Find where the given text appears and provide that cell's center as [X, Y] coordinate. 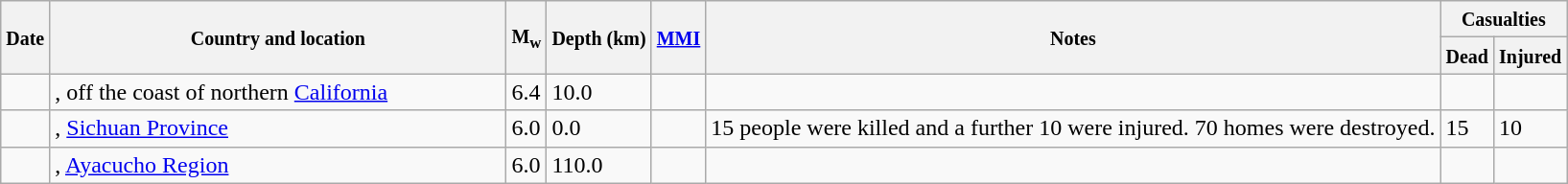
Depth (km) [598, 37]
0.0 [598, 128]
Notes [1073, 37]
Mw [527, 37]
, Ayacucho Region [278, 165]
MMI [679, 37]
Dead [1467, 56]
110.0 [598, 165]
15 people were killed and a further 10 were injured. 70 homes were destroyed. [1073, 128]
, Sichuan Province [278, 128]
6.4 [527, 92]
, off the coast of northern California [278, 92]
Injured [1530, 56]
15 [1467, 128]
Country and location [278, 37]
Casualties [1504, 19]
10.0 [598, 92]
Date [25, 37]
10 [1530, 128]
